Scan for the cell matching the given text and deliver its (X, Y) coordinate at center. 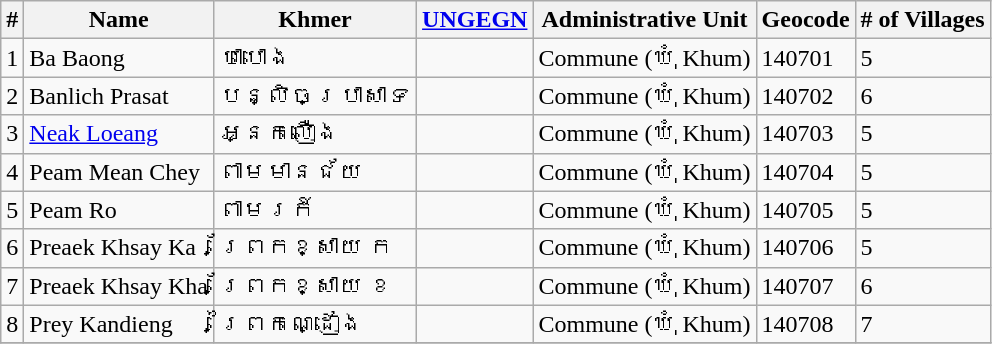
140702 (806, 96)
140705 (806, 210)
អ្នកលឿង (314, 134)
140707 (806, 286)
Preaek Khsay Kha (119, 286)
Khmer (314, 20)
Name (119, 20)
4 (12, 172)
3 (12, 134)
ព្រៃកណ្ដៀង (314, 324)
140708 (806, 324)
140706 (806, 248)
Administrative Unit (644, 20)
140703 (806, 134)
បាបោង (314, 58)
Peam Ro (119, 210)
Neak Loeang (119, 134)
140704 (806, 172)
ព្រែកខ្សាយ ខ (314, 286)
8 (12, 324)
Preaek Khsay Ka (119, 248)
Geocode (806, 20)
ព្រែកខ្សាយ ក (314, 248)
140701 (806, 58)
Ba Baong (119, 58)
# (12, 20)
Banlich Prasat (119, 96)
បន្លិចប្រាសាទ (314, 96)
Prey Kandieng (119, 324)
# of Villages (922, 20)
ពាមមានជ័យ (314, 172)
Peam Mean Chey (119, 172)
2 (12, 96)
1 (12, 58)
ពាមរក៍ (314, 210)
UNGEGN (475, 20)
